Locate the cell with the specified text and output its (x, y) center coordinate. 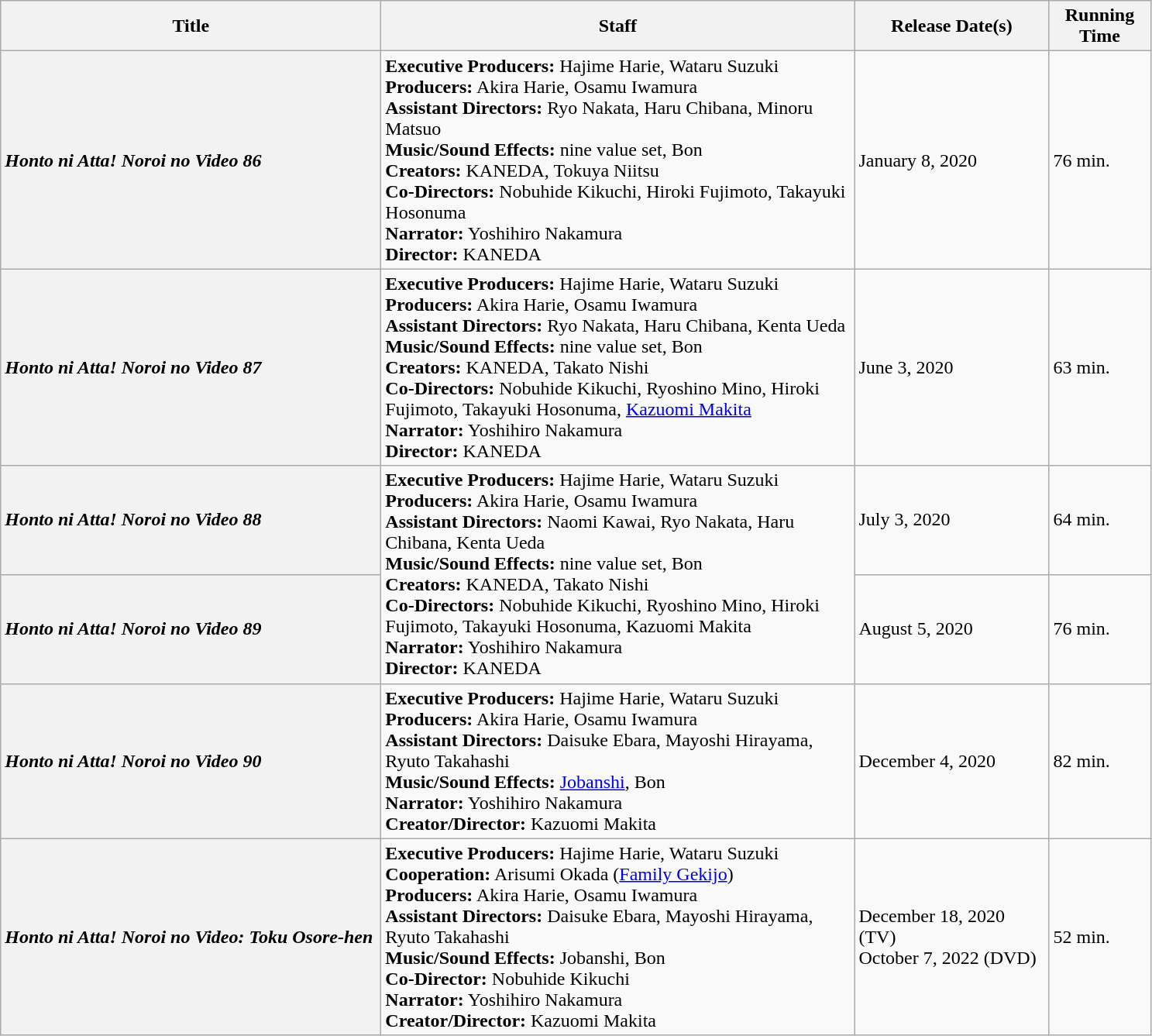
64 min. (1100, 521)
December 4, 2020 (951, 761)
Honto ni Atta! Noroi no Video 87 (191, 367)
Release Date(s) (951, 26)
Staff (618, 26)
December 18, 2020 (TV)October 7, 2022 (DVD) (951, 937)
July 3, 2020 (951, 521)
January 8, 2020 (951, 160)
Honto ni Atta! Noroi no Video 86 (191, 160)
Running Time (1100, 26)
Honto ni Atta! Noroi no Video 90 (191, 761)
Honto ni Atta! Noroi no Video 88 (191, 521)
Title (191, 26)
63 min. (1100, 367)
June 3, 2020 (951, 367)
Honto ni Atta! Noroi no Video 89 (191, 629)
August 5, 2020 (951, 629)
Honto ni Atta! Noroi no Video: Toku Osore-hen (191, 937)
52 min. (1100, 937)
82 min. (1100, 761)
